Capture the cell that displays the provided text and extract its (x, y) central coordinate. 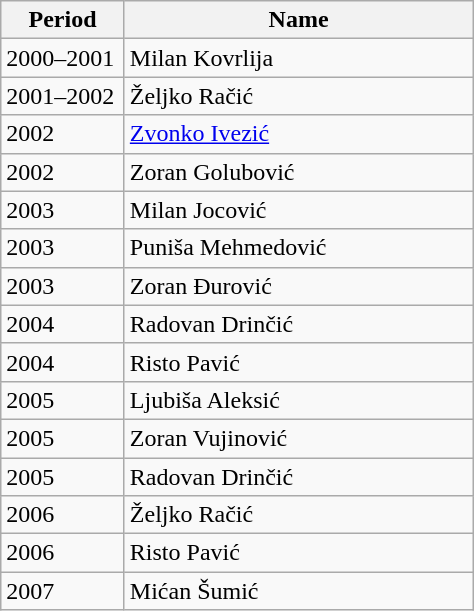
2000–2001 (63, 58)
Milan Kovrlija (298, 58)
Mićan Šumić (298, 591)
Name (298, 20)
2001–2002 (63, 96)
Ljubiša Aleksić (298, 400)
2007 (63, 591)
Period (63, 20)
Zoran Golubović (298, 172)
Zvonko Ivezić (298, 134)
Milan Jocović (298, 210)
Zoran Đurović (298, 286)
Puniša Mehmedović (298, 248)
Zoran Vujinović (298, 438)
